Determine the (X, Y) coordinate at the center of the cell enclosing the given text.  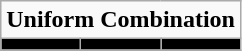
Uniform Combination (121, 20)
